Capture the cell that displays the provided text and extract its [X, Y] central coordinate. 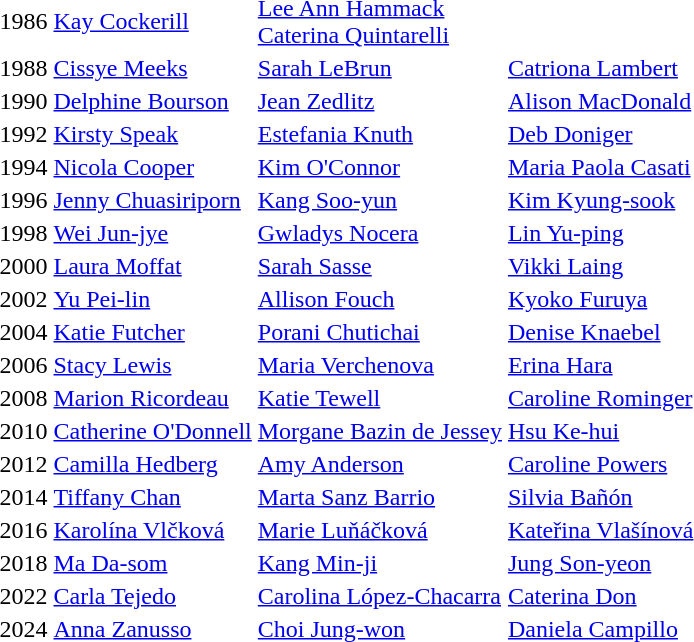
Katie Tewell [380, 398]
Sarah LeBrun [380, 68]
Delphine Bourson [152, 101]
Kim O'Connor [380, 167]
Catherine O'Donnell [152, 431]
Maria Verchenova [380, 365]
Kang Soo-yun [380, 200]
Carolina López-Chacarra [380, 596]
Camilla Hedberg [152, 464]
Karolína Vlčková [152, 530]
Cissye Meeks [152, 68]
Yu Pei-lin [152, 299]
Marion Ricordeau [152, 398]
Jenny Chuasiriporn [152, 200]
Nicola Cooper [152, 167]
Marta Sanz Barrio [380, 497]
Morgane Bazin de Jessey [380, 431]
Stacy Lewis [152, 365]
Kirsty Speak [152, 134]
Ma Da-som [152, 563]
Gwladys Nocera [380, 233]
Jean Zedlitz [380, 101]
Estefania Knuth [380, 134]
Katie Futcher [152, 332]
Tiffany Chan [152, 497]
Marie Luňáčková [380, 530]
Kang Min-ji [380, 563]
Sarah Sasse [380, 266]
Wei Jun-jye [152, 233]
Carla Tejedo [152, 596]
Porani Chutichai [380, 332]
Allison Fouch [380, 299]
Laura Moffat [152, 266]
Amy Anderson [380, 464]
